Provide the (x, y) coordinate of the cell's center where the given text is located.  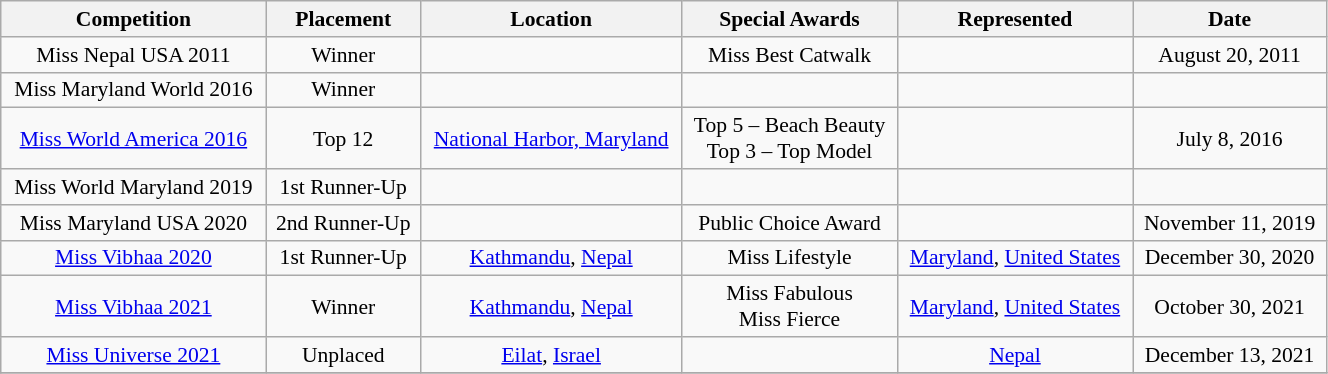
Miss Vibhaa 2020 (134, 258)
October 30, 2021 (1230, 306)
Eilat, Israel (550, 355)
Miss World Maryland 2019 (134, 187)
Date (1230, 19)
December 13, 2021 (1230, 355)
Miss Nepal USA 2011 (134, 55)
Nepal (1015, 355)
Miss Lifestyle (790, 258)
Competition (134, 19)
Miss Vibhaa 2021 (134, 306)
Miss Universe 2021 (134, 355)
Top 5 – Beach BeautyTop 3 – Top Model (790, 138)
Special Awards (790, 19)
August 20, 2011 (1230, 55)
Represented (1015, 19)
December 30, 2020 (1230, 258)
July 8, 2016 (1230, 138)
Unplaced (343, 355)
November 11, 2019 (1230, 223)
Miss FabulousMiss Fierce (790, 306)
2nd Runner-Up (343, 223)
Placement (343, 19)
Location (550, 19)
Top 12 (343, 138)
Miss Maryland World 2016 (134, 90)
Miss Maryland USA 2020 (134, 223)
Public Choice Award (790, 223)
National Harbor, Maryland (550, 138)
Miss World America 2016 (134, 138)
Miss Best Catwalk (790, 55)
